Identify which cell holds the provided text, then report its [X, Y] central coordinate. 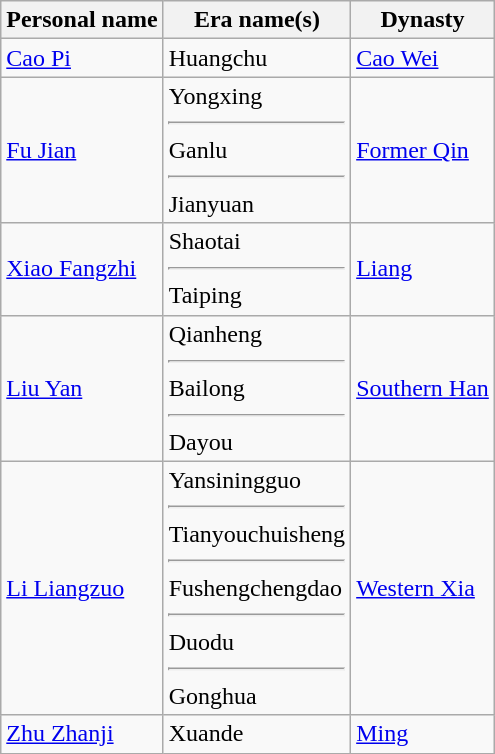
YongxingGanluJianyuan [257, 150]
Li Liangzuo [82, 588]
Zhu Zhanji [82, 734]
Cao Wei [423, 58]
Southern Han [423, 388]
Huangchu [257, 58]
Era name(s) [257, 20]
ShaotaiTaiping [257, 269]
Ming [423, 734]
Former Qin [423, 150]
Dynasty [423, 20]
Xiao Fangzhi [82, 269]
Western Xia [423, 588]
Liu Yan [82, 388]
Personal name [82, 20]
QianhengBailongDayou [257, 388]
Cao Pi [82, 58]
Fu Jian [82, 150]
Liang [423, 269]
Xuande [257, 734]
YansiningguoTianyouchuishengFushengchengdaoDuoduGonghua [257, 588]
